Scan for the cell matching the given text and deliver its [x, y] coordinate at center. 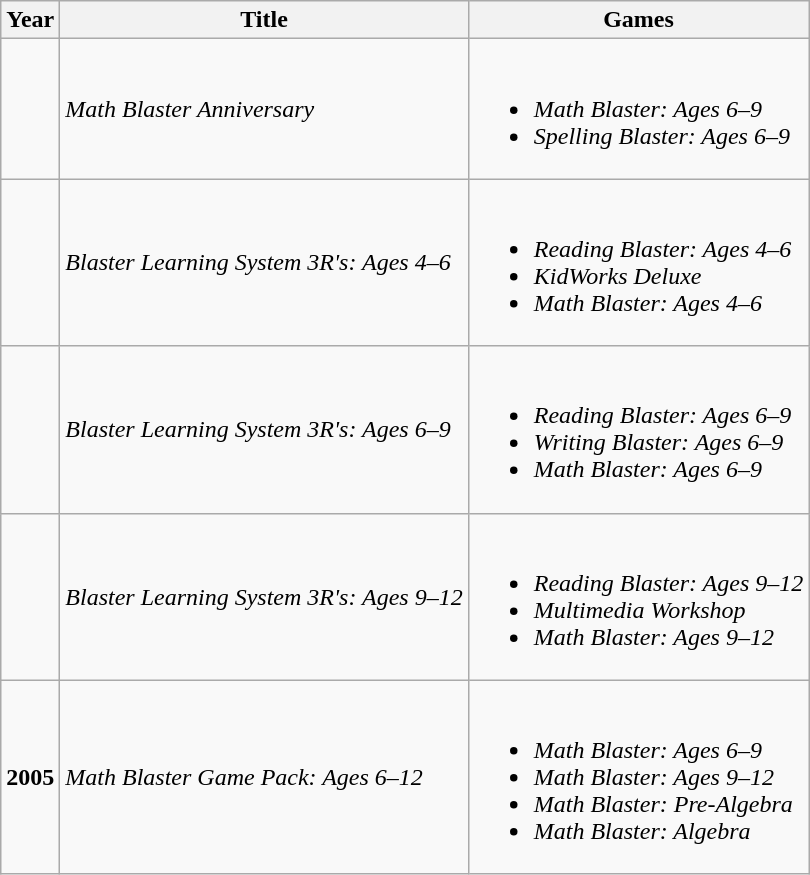
Games [638, 20]
Reading Blaster: Ages 4–6KidWorks DeluxeMath Blaster: Ages 4–6 [638, 262]
Title [264, 20]
Math Blaster Game Pack: Ages 6–12 [264, 777]
Math Blaster: Ages 6–9Math Blaster: Ages 9–12Math Blaster: Pre-AlgebraMath Blaster: Algebra [638, 777]
Blaster Learning System 3R's: Ages 6–9 [264, 430]
Reading Blaster: Ages 9–12Multimedia WorkshopMath Blaster: Ages 9–12 [638, 596]
Reading Blaster: Ages 6–9Writing Blaster: Ages 6–9Math Blaster: Ages 6–9 [638, 430]
Blaster Learning System 3R's: Ages 9–12 [264, 596]
2005 [30, 777]
Year [30, 20]
Blaster Learning System 3R's: Ages 4–6 [264, 262]
Math Blaster: Ages 6–9Spelling Blaster: Ages 6–9 [638, 109]
Math Blaster Anniversary [264, 109]
